Find where the given text appears and provide that cell's center as (X, Y) coordinate. 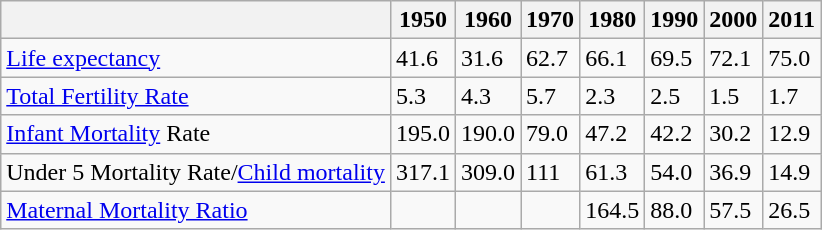
54.0 (674, 172)
1970 (550, 20)
69.5 (674, 58)
41.6 (422, 58)
1960 (488, 20)
26.5 (792, 210)
47.2 (612, 134)
4.3 (488, 96)
5.3 (422, 96)
79.0 (550, 134)
2000 (734, 20)
72.1 (734, 58)
309.0 (488, 172)
88.0 (674, 210)
36.9 (734, 172)
317.1 (422, 172)
42.2 (674, 134)
2.5 (674, 96)
30.2 (734, 134)
1.7 (792, 96)
190.0 (488, 134)
1980 (612, 20)
195.0 (422, 134)
Total Fertility Rate (196, 96)
62.7 (550, 58)
1.5 (734, 96)
66.1 (612, 58)
57.5 (734, 210)
1990 (674, 20)
31.6 (488, 58)
164.5 (612, 210)
2011 (792, 20)
111 (550, 172)
61.3 (612, 172)
14.9 (792, 172)
75.0 (792, 58)
2.3 (612, 96)
5.7 (550, 96)
1950 (422, 20)
Infant Mortality Rate (196, 134)
Life expectancy (196, 58)
12.9 (792, 134)
Maternal Mortality Ratio (196, 210)
Under 5 Mortality Rate/Child mortality (196, 172)
